Find where the given text appears and provide that cell's center as (x, y) coordinate. 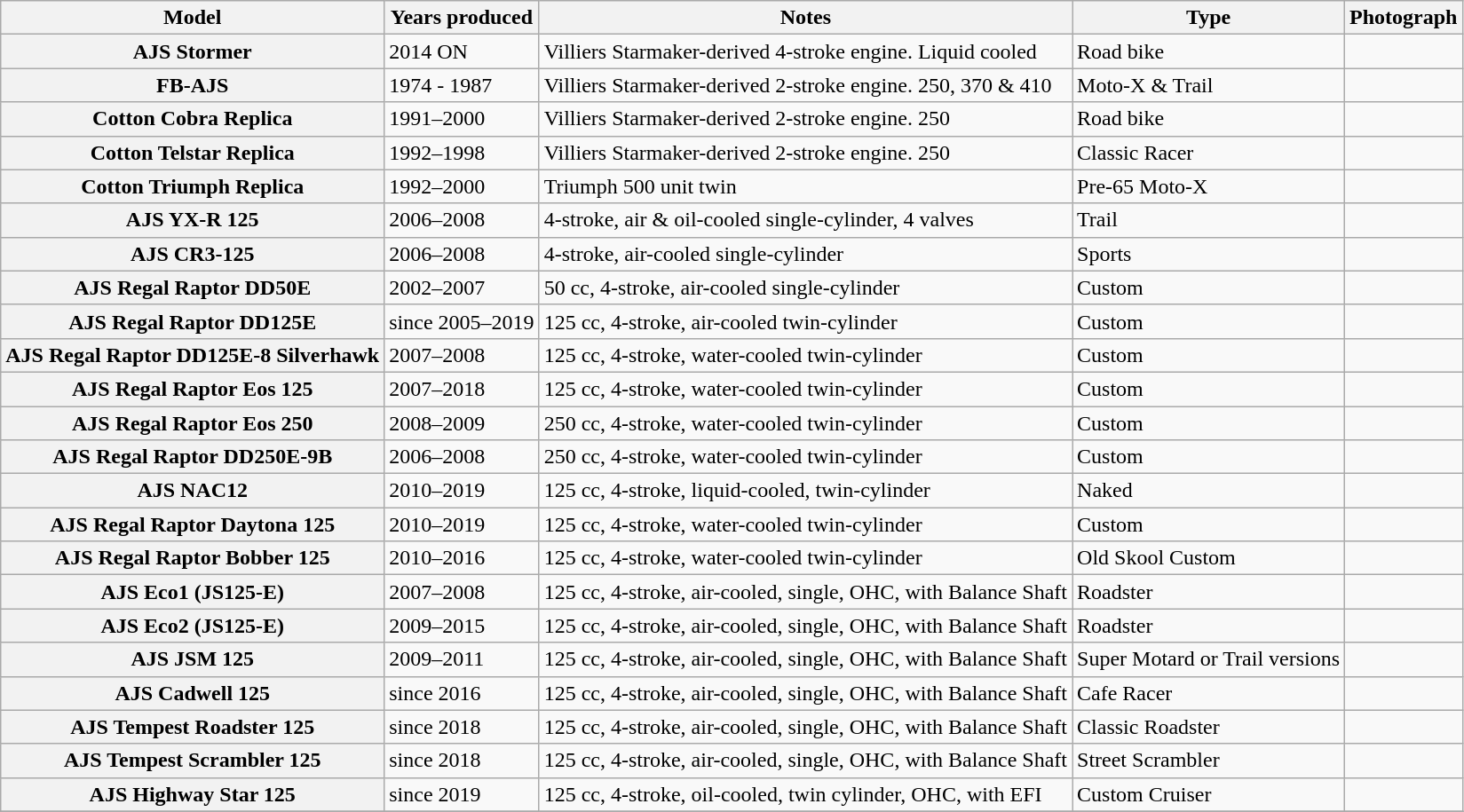
50 cc, 4-stroke, air-cooled single-cylinder (805, 288)
Pre-65 Moto-X (1209, 186)
4-stroke, air-cooled single-cylinder (805, 254)
2007–2018 (462, 389)
Custom Cruiser (1209, 794)
AJS Highway Star 125 (193, 794)
AJS Regal Raptor Eos 250 (193, 423)
since 2019 (462, 794)
AJS Eco1 (JS125-E) (193, 592)
125 cc, 4-stroke, liquid-cooled, twin-cylinder (805, 491)
Model (193, 18)
2014 ON (462, 51)
2002–2007 (462, 288)
2010–2016 (462, 558)
Type (1209, 18)
AJS Tempest Roadster 125 (193, 727)
AJS YX-R 125 (193, 220)
AJS Regal Raptor Eos 125 (193, 389)
125 cc, 4-stroke, air-cooled twin-cylinder (805, 321)
Moto-X & Trail (1209, 85)
AJS Regal Raptor Bobber 125 (193, 558)
Years produced (462, 18)
AJS Eco2 (JS125-E) (193, 626)
Photograph (1404, 18)
Villiers Starmaker-derived 4-stroke engine. Liquid cooled (805, 51)
AJS CR3-125 (193, 254)
Super Motard or Trail versions (1209, 659)
since 2016 (462, 693)
2008–2009 (462, 423)
AJS JSM 125 (193, 659)
1991–2000 (462, 119)
AJS Regal Raptor DD125E (193, 321)
2009–2015 (462, 626)
AJS Regal Raptor Daytona 125 (193, 524)
Classic Roadster (1209, 727)
FB-AJS (193, 85)
125 cc, 4-stroke, oil-cooled, twin cylinder, OHC, with EFI (805, 794)
AJS Regal Raptor DD125E-8 Silverhawk (193, 355)
Old Skool Custom (1209, 558)
Cotton Triumph Replica (193, 186)
AJS NAC12 (193, 491)
1992–1998 (462, 153)
AJS Tempest Scrambler 125 (193, 761)
Classic Racer (1209, 153)
AJS Regal Raptor DD250E-9B (193, 457)
1974 - 1987 (462, 85)
Notes (805, 18)
Villiers Starmaker-derived 2-stroke engine. 250, 370 & 410 (805, 85)
Cotton Cobra Replica (193, 119)
4-stroke, air & oil-cooled single-cylinder, 4 valves (805, 220)
Cotton Telstar Replica (193, 153)
1992–2000 (462, 186)
AJS Regal Raptor DD50E (193, 288)
Sports (1209, 254)
Trail (1209, 220)
Naked (1209, 491)
AJS Stormer (193, 51)
Street Scrambler (1209, 761)
2009–2011 (462, 659)
since 2005–2019 (462, 321)
Triumph 500 unit twin (805, 186)
Cafe Racer (1209, 693)
AJS Cadwell 125 (193, 693)
